From the cell containing the given text, extract its center point as (x, y) coordinate. 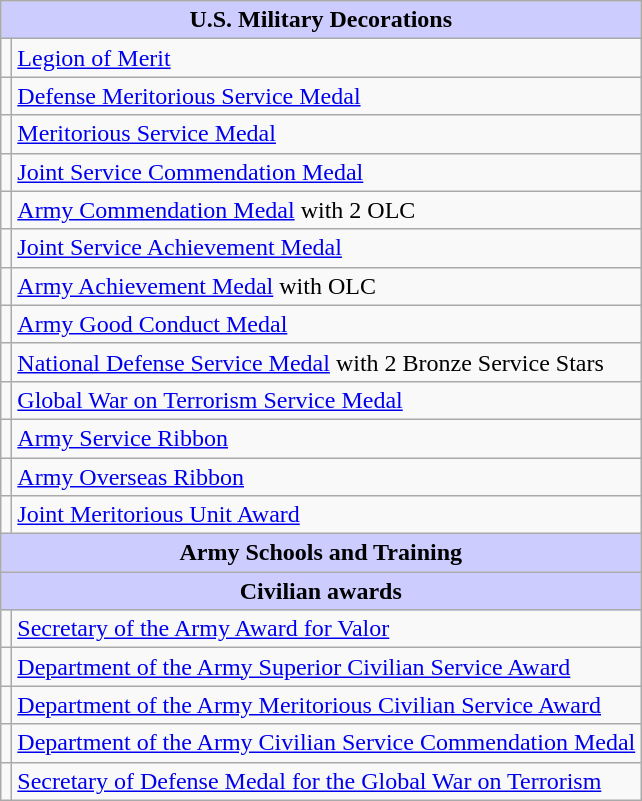
Legion of Merit (326, 58)
Secretary of the Army Award for Valor (326, 629)
Department of the Army Superior Civilian Service Award (326, 667)
Secretary of Defense Medal for the Global War on Terrorism (326, 781)
Army Achievement Medal with OLC (326, 286)
Joint Service Achievement Medal (326, 248)
Global War on Terrorism Service Medal (326, 400)
Joint Service Commendation Medal (326, 172)
Army Overseas Ribbon (326, 477)
Army Good Conduct Medal (326, 324)
Defense Meritorious Service Medal (326, 96)
U.S. Military Decorations (321, 20)
Joint Meritorious Unit Award (326, 515)
Army Schools and Training (321, 553)
Meritorious Service Medal (326, 134)
Army Service Ribbon (326, 438)
Army Commendation Medal with 2 OLC (326, 210)
Department of the Army Meritorious Civilian Service Award (326, 705)
Civilian awards (321, 591)
Department of the Army Civilian Service Commendation Medal (326, 743)
National Defense Service Medal with 2 Bronze Service Stars (326, 362)
